Identify which cell holds the provided text, then report its [x, y] central coordinate. 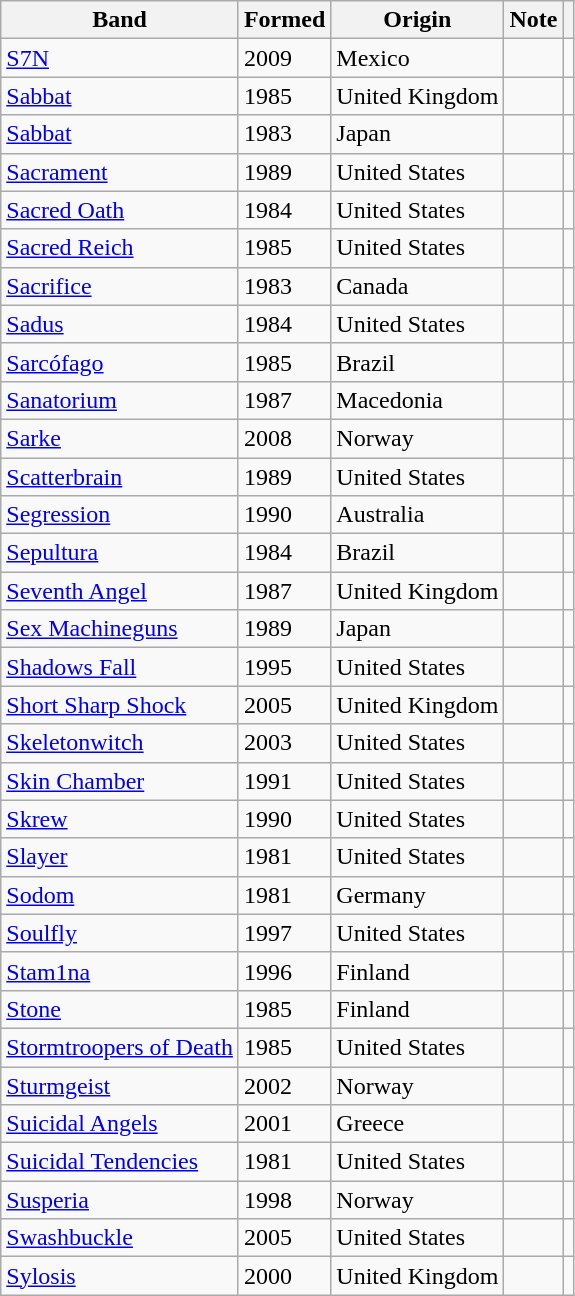
Slayer [120, 857]
Sarke [120, 438]
Stormtroopers of Death [120, 1047]
Origin [418, 20]
Sarcófago [120, 362]
Sacred Reich [120, 248]
1998 [284, 1200]
Sacred Oath [120, 210]
Macedonia [418, 400]
Short Sharp Shock [120, 705]
Sodom [120, 895]
2003 [284, 743]
Stone [120, 1009]
Greece [418, 1124]
1997 [284, 933]
Sylosis [120, 1276]
Shadows Fall [120, 667]
Sepultura [120, 553]
Canada [418, 286]
Australia [418, 515]
Swashbuckle [120, 1238]
Segression [120, 515]
1996 [284, 971]
1991 [284, 781]
2002 [284, 1085]
Sacrifice [120, 286]
Skrew [120, 819]
Skin Chamber [120, 781]
Soulfly [120, 933]
2000 [284, 1276]
Seventh Angel [120, 591]
Suicidal Tendencies [120, 1162]
Band [120, 20]
Mexico [418, 58]
S7N [120, 58]
Sturmgeist [120, 1085]
Sacrament [120, 172]
2008 [284, 438]
Skeletonwitch [120, 743]
Germany [418, 895]
Stam1na [120, 971]
Suicidal Angels [120, 1124]
Sadus [120, 324]
Note [534, 20]
Sanatorium [120, 400]
Sex Machineguns [120, 629]
2009 [284, 58]
1995 [284, 667]
2001 [284, 1124]
Scatterbrain [120, 477]
Formed [284, 20]
Susperia [120, 1200]
